Extract the (X, Y) coordinate from the center of the cell holding the provided text.  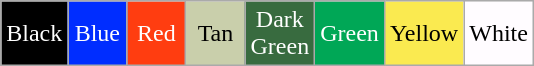
White (499, 34)
Green (350, 34)
Red (156, 34)
Black (34, 34)
Yellow (424, 34)
Tan (216, 34)
Dark Green (280, 34)
Blue (98, 34)
